Identify which cell holds the provided text, then report its (x, y) central coordinate. 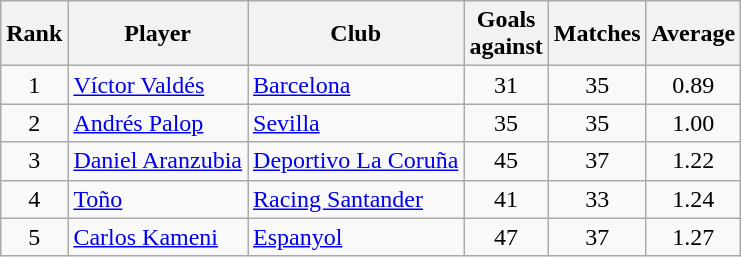
Daniel Aranzubia (158, 161)
1 (34, 85)
Sevilla (356, 123)
Goals against (506, 34)
1.27 (694, 237)
Rank (34, 34)
Toño (158, 199)
Average (694, 34)
Carlos Kameni (158, 237)
Víctor Valdés (158, 85)
3 (34, 161)
41 (506, 199)
2 (34, 123)
31 (506, 85)
1.24 (694, 199)
Club (356, 34)
Player (158, 34)
Barcelona (356, 85)
33 (597, 199)
1.22 (694, 161)
Matches (597, 34)
Racing Santander (356, 199)
4 (34, 199)
Deportivo La Coruña (356, 161)
Andrés Palop (158, 123)
Espanyol (356, 237)
5 (34, 237)
0.89 (694, 85)
47 (506, 237)
1.00 (694, 123)
45 (506, 161)
